Capture the cell that displays the provided text and extract its (X, Y) central coordinate. 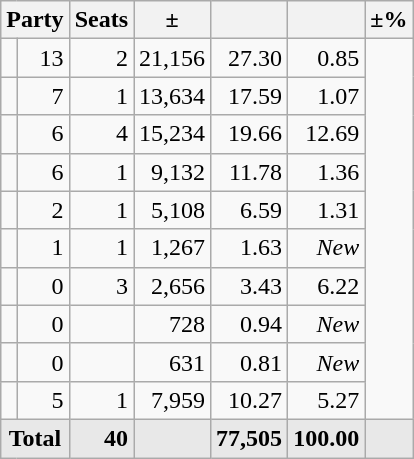
0.81 (250, 362)
Seats (101, 20)
6.59 (250, 210)
10.27 (250, 400)
13,634 (172, 96)
1.36 (326, 172)
7 (43, 96)
27.30 (250, 58)
±% (389, 20)
5 (43, 400)
0.85 (326, 58)
3.43 (250, 286)
77,505 (250, 438)
13 (43, 58)
100.00 (326, 438)
11.78 (250, 172)
5.27 (326, 400)
4 (101, 134)
40 (101, 438)
9,132 (172, 172)
17.59 (250, 96)
631 (172, 362)
1.63 (250, 248)
1.31 (326, 210)
21,156 (172, 58)
6.22 (326, 286)
0.94 (250, 324)
7,959 (172, 400)
3 (101, 286)
728 (172, 324)
5,108 (172, 210)
1.07 (326, 96)
12.69 (326, 134)
Total (35, 438)
Party (35, 20)
19.66 (250, 134)
1,267 (172, 248)
15,234 (172, 134)
± (172, 20)
2,656 (172, 286)
